Pinpoint the cell where the given text exists, returning its (x, y) midpoint coordinate. 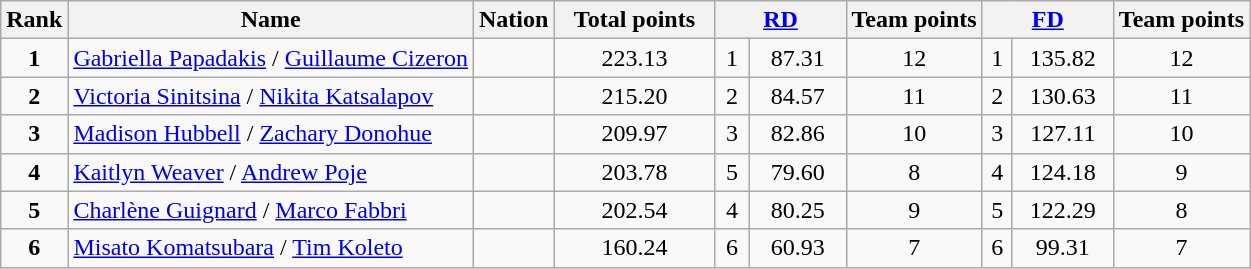
Name (271, 20)
209.97 (634, 134)
127.11 (1062, 134)
122.29 (1062, 210)
84.57 (798, 96)
135.82 (1062, 58)
203.78 (634, 172)
Misato Komatsubara / Tim Koleto (271, 248)
Rank (34, 20)
87.31 (798, 58)
202.54 (634, 210)
215.20 (634, 96)
Total points (634, 20)
82.86 (798, 134)
130.63 (1062, 96)
223.13 (634, 58)
FD (1048, 20)
Gabriella Papadakis / Guillaume Cizeron (271, 58)
Charlène Guignard / Marco Fabbri (271, 210)
79.60 (798, 172)
Kaitlyn Weaver / Andrew Poje (271, 172)
160.24 (634, 248)
80.25 (798, 210)
Madison Hubbell / Zachary Donohue (271, 134)
Nation (513, 20)
60.93 (798, 248)
RD (780, 20)
99.31 (1062, 248)
Victoria Sinitsina / Nikita Katsalapov (271, 96)
124.18 (1062, 172)
